Provide the (x, y) coordinate of the cell's center where the given text is located.  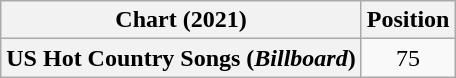
US Hot Country Songs (Billboard) (181, 58)
Position (408, 20)
75 (408, 58)
Chart (2021) (181, 20)
